Search for the cell housing the specified text and yield its [X, Y] center coordinate. 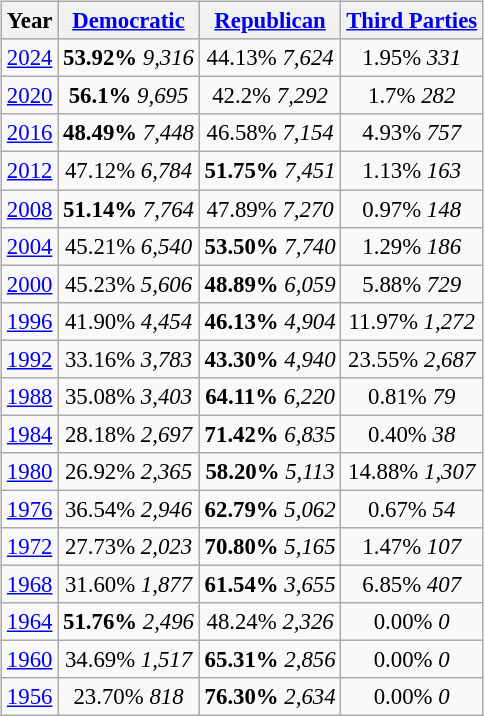
0.40% 38 [412, 434]
76.30% 2,634 [270, 697]
71.42% 6,835 [270, 434]
1980 [30, 472]
2016 [30, 133]
0.67% 54 [412, 509]
0.97% 148 [412, 209]
64.11% 6,220 [270, 396]
5.88% 729 [412, 284]
61.54% 3,655 [270, 584]
1972 [30, 547]
2024 [30, 58]
1984 [30, 434]
47.12% 6,784 [129, 171]
1960 [30, 660]
46.58% 7,154 [270, 133]
1.13% 163 [412, 171]
1.7% 282 [412, 96]
44.13% 7,624 [270, 58]
48.49% 7,448 [129, 133]
35.08% 3,403 [129, 396]
62.79% 5,062 [270, 509]
2008 [30, 209]
Year [30, 21]
1996 [30, 321]
51.76% 2,496 [129, 622]
31.60% 1,877 [129, 584]
48.24% 2,326 [270, 622]
1.29% 186 [412, 246]
46.13% 4,904 [270, 321]
0.81% 79 [412, 396]
33.16% 3,783 [129, 359]
2000 [30, 284]
Republican [270, 21]
14.88% 1,307 [412, 472]
45.21% 6,540 [129, 246]
43.30% 4,940 [270, 359]
23.70% 818 [129, 697]
2004 [30, 246]
28.18% 2,697 [129, 434]
4.93% 757 [412, 133]
1964 [30, 622]
26.92% 2,365 [129, 472]
53.50% 7,740 [270, 246]
27.73% 2,023 [129, 547]
41.90% 4,454 [129, 321]
48.89% 6,059 [270, 284]
1976 [30, 509]
51.14% 7,764 [129, 209]
11.97% 1,272 [412, 321]
58.20% 5,113 [270, 472]
1.95% 331 [412, 58]
53.92% 9,316 [129, 58]
1992 [30, 359]
1968 [30, 584]
1956 [30, 697]
34.69% 1,517 [129, 660]
42.2% 7,292 [270, 96]
1988 [30, 396]
23.55% 2,687 [412, 359]
45.23% 5,606 [129, 284]
1.47% 107 [412, 547]
56.1% 9,695 [129, 96]
51.75% 7,451 [270, 171]
2012 [30, 171]
36.54% 2,946 [129, 509]
2020 [30, 96]
70.80% 5,165 [270, 547]
47.89% 7,270 [270, 209]
6.85% 407 [412, 584]
65.31% 2,856 [270, 660]
Democratic [129, 21]
Third Parties [412, 21]
